Determine the [x, y] coordinate at the center of the cell enclosing the given text.  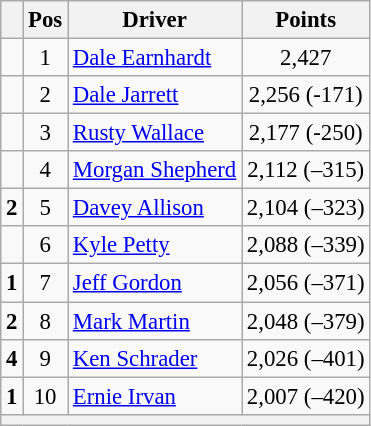
Rusty Wallace [155, 133]
3 [46, 133]
7 [46, 283]
2,112 (–315) [306, 170]
9 [46, 358]
2,427 [306, 58]
Jeff Gordon [155, 283]
2,056 (–371) [306, 283]
2,048 (–379) [306, 321]
Mark Martin [155, 321]
2,177 (-250) [306, 133]
Davey Allison [155, 208]
8 [46, 321]
10 [46, 396]
Driver [155, 20]
2,104 (–323) [306, 208]
Kyle Petty [155, 245]
Ken Schrader [155, 358]
2,026 (–401) [306, 358]
Dale Earnhardt [155, 58]
2,007 (–420) [306, 396]
Points [306, 20]
Dale Jarrett [155, 95]
Morgan Shepherd [155, 170]
2,088 (–339) [306, 245]
Pos [46, 20]
5 [46, 208]
2,256 (-171) [306, 95]
Ernie Irvan [155, 396]
6 [46, 245]
